From the cell containing the given text, extract its center point as [X, Y] coordinate. 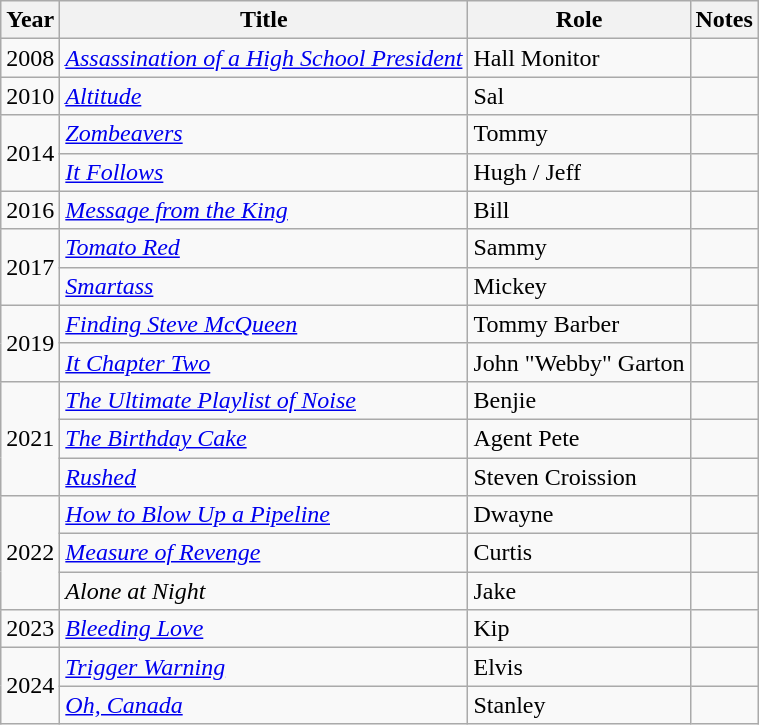
Hall Monitor [579, 58]
Bleeding Love [264, 629]
Title [264, 20]
Finding Steve McQueen [264, 324]
Dwayne [579, 515]
2021 [30, 438]
2024 [30, 686]
Measure of Revenge [264, 553]
Steven Croission [579, 477]
Curtis [579, 553]
Notes [724, 20]
2010 [30, 96]
Tommy [579, 134]
Alone at Night [264, 591]
Agent Pete [579, 438]
Role [579, 20]
Tommy Barber [579, 324]
Kip [579, 629]
It Follows [264, 172]
2019 [30, 343]
2017 [30, 267]
Altitude [264, 96]
Mickey [579, 286]
Stanley [579, 705]
Hugh / Jeff [579, 172]
Tomato Red [264, 248]
It Chapter Two [264, 362]
The Birthday Cake [264, 438]
How to Blow Up a Pipeline [264, 515]
2023 [30, 629]
Elvis [579, 667]
The Ultimate Playlist of Noise [264, 400]
2022 [30, 553]
Rushed [264, 477]
Jake [579, 591]
Trigger Warning [264, 667]
2016 [30, 210]
Benjie [579, 400]
Sammy [579, 248]
Year [30, 20]
Message from the King [264, 210]
Assassination of a High School President [264, 58]
2014 [30, 153]
2008 [30, 58]
Smartass [264, 286]
Sal [579, 96]
Zombeavers [264, 134]
Bill [579, 210]
John "Webby" Garton [579, 362]
Oh, Canada [264, 705]
